Locate the cell with the specified text and output its (x, y) center coordinate. 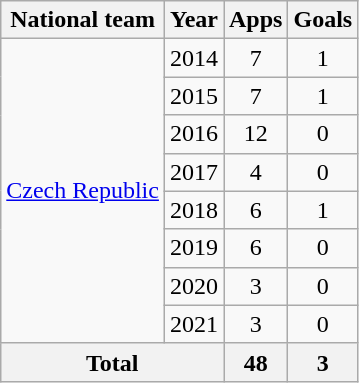
2014 (194, 58)
4 (256, 172)
2018 (194, 210)
2017 (194, 172)
48 (256, 362)
Goals (323, 20)
Apps (256, 20)
National team (83, 20)
Total (112, 362)
12 (256, 134)
2016 (194, 134)
2019 (194, 248)
Czech Republic (83, 191)
2021 (194, 324)
Year (194, 20)
2020 (194, 286)
2015 (194, 96)
